Return [x, y] of the center of cell containing provided text 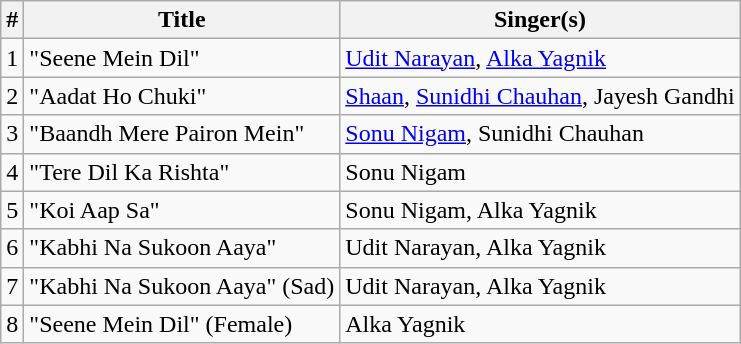
"Kabhi Na Sukoon Aaya" (Sad) [182, 286]
Sonu Nigam, Sunidhi Chauhan [540, 134]
5 [12, 210]
"Baandh Mere Pairon Mein" [182, 134]
"Seene Mein Dil" (Female) [182, 324]
Alka Yagnik [540, 324]
"Aadat Ho Chuki" [182, 96]
4 [12, 172]
1 [12, 58]
"Kabhi Na Sukoon Aaya" [182, 248]
"Seene Mein Dil" [182, 58]
2 [12, 96]
"Koi Aap Sa" [182, 210]
Sonu Nigam, Alka Yagnik [540, 210]
7 [12, 286]
Title [182, 20]
6 [12, 248]
3 [12, 134]
8 [12, 324]
# [12, 20]
Sonu Nigam [540, 172]
"Tere Dil Ka Rishta" [182, 172]
Singer(s) [540, 20]
Shaan, Sunidhi Chauhan, Jayesh Gandhi [540, 96]
